For the text-containing cell, return its midpoint in (X, Y) coordinate format. 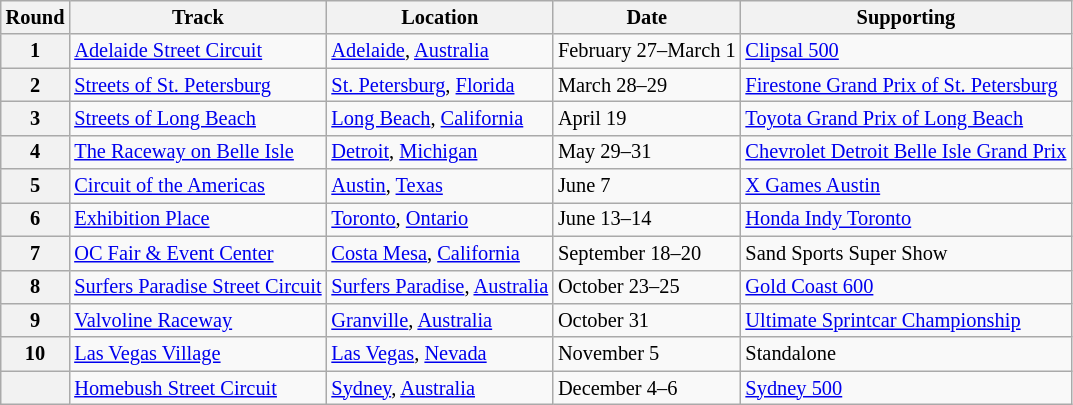
X Games Austin (906, 186)
2 (36, 85)
Adelaide Street Circuit (198, 51)
Ultimate Sprintcar Championship (906, 320)
9 (36, 320)
Sand Sports Super Show (906, 253)
September 18–20 (646, 253)
10 (36, 354)
Surfers Paradise, Australia (440, 287)
Las Vegas, Nevada (440, 354)
Sydney 500 (906, 388)
OC Fair & Event Center (198, 253)
St. Petersburg, Florida (440, 85)
March 28–29 (646, 85)
February 27–March 1 (646, 51)
November 5 (646, 354)
Streets of Long Beach (198, 118)
Detroit, Michigan (440, 152)
Toyota Grand Prix of Long Beach (906, 118)
Austin, Texas (440, 186)
Streets of St. Petersburg (198, 85)
Valvoline Raceway (198, 320)
1 (36, 51)
Chevrolet Detroit Belle Isle Grand Prix (906, 152)
Exhibition Place (198, 219)
7 (36, 253)
Toronto, Ontario (440, 219)
Location (440, 17)
3 (36, 118)
Gold Coast 600 (906, 287)
Sydney, Australia (440, 388)
Honda Indy Toronto (906, 219)
Costa Mesa, California (440, 253)
The Raceway on Belle Isle (198, 152)
December 4–6 (646, 388)
8 (36, 287)
Clipsal 500 (906, 51)
Supporting (906, 17)
April 19 (646, 118)
June 7 (646, 186)
Firestone Grand Prix of St. Petersburg (906, 85)
Circuit of the Americas (198, 186)
Adelaide, Australia (440, 51)
Standalone (906, 354)
Round (36, 17)
October 31 (646, 320)
5 (36, 186)
May 29–31 (646, 152)
4 (36, 152)
Long Beach, California (440, 118)
Surfers Paradise Street Circuit (198, 287)
October 23–25 (646, 287)
Granville, Australia (440, 320)
Track (198, 17)
Homebush Street Circuit (198, 388)
6 (36, 219)
Date (646, 17)
Las Vegas Village (198, 354)
June 13–14 (646, 219)
